Extract the [x, y] coordinate from the center of the cell holding the provided text.  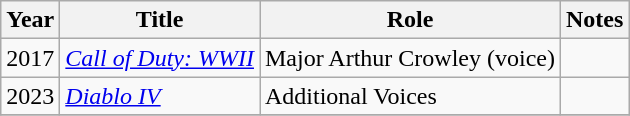
Call of Duty: WWII [160, 58]
Title [160, 20]
Diablo IV [160, 96]
2017 [30, 58]
Additional Voices [410, 96]
2023 [30, 96]
Major Arthur Crowley (voice) [410, 58]
Role [410, 20]
Notes [594, 20]
Year [30, 20]
